Determine the [x, y] coordinate at the center of the cell enclosing the given text.  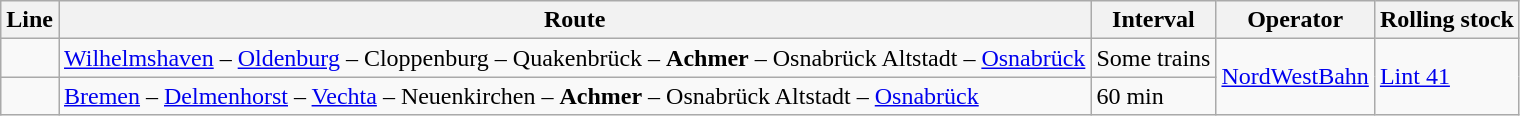
Route [574, 20]
Wilhelmshaven – Oldenburg – Cloppenburg – Quakenbrück – Achmer – Osnabrück Altstadt – Osnabrück [574, 58]
Interval [1154, 20]
Some trains [1154, 58]
60 min [1154, 96]
Bremen – Delmenhorst – Vechta – Neuenkirchen – Achmer – Osnabrück Altstadt – Osnabrück [574, 96]
Line [30, 20]
Rolling stock [1446, 20]
NordWestBahn [1295, 77]
Operator [1295, 20]
Lint 41 [1446, 77]
